From the cell containing the given text, extract its center point as (X, Y) coordinate. 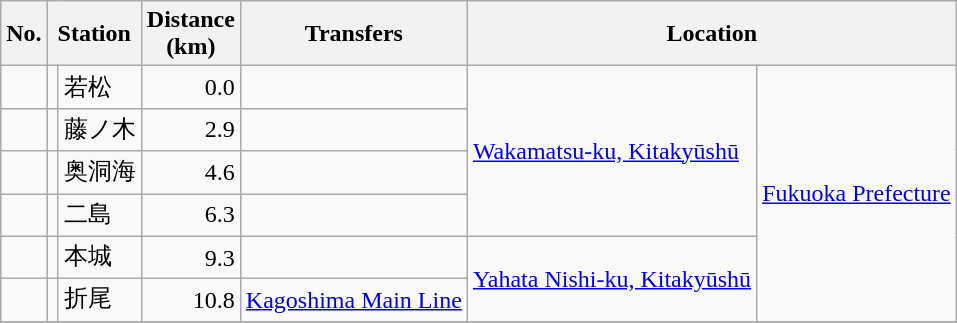
Distance(km) (190, 34)
二島 (100, 216)
Transfers (354, 34)
藤ノ木 (100, 130)
9.3 (190, 258)
2.9 (190, 130)
Yahata Nishi-ku, Kitakyūshū (612, 278)
4.6 (190, 172)
Station (94, 34)
Kagoshima Main Line (354, 300)
Wakamatsu-ku, Kitakyūshū (612, 151)
Location (712, 34)
No. (24, 34)
若松 (100, 88)
奥洞海 (100, 172)
0.0 (190, 88)
本城 (100, 258)
6.3 (190, 216)
折尾 (100, 300)
Fukuoka Prefecture (857, 194)
10.8 (190, 300)
